Scan for the cell matching the given text and deliver its (X, Y) coordinate at center. 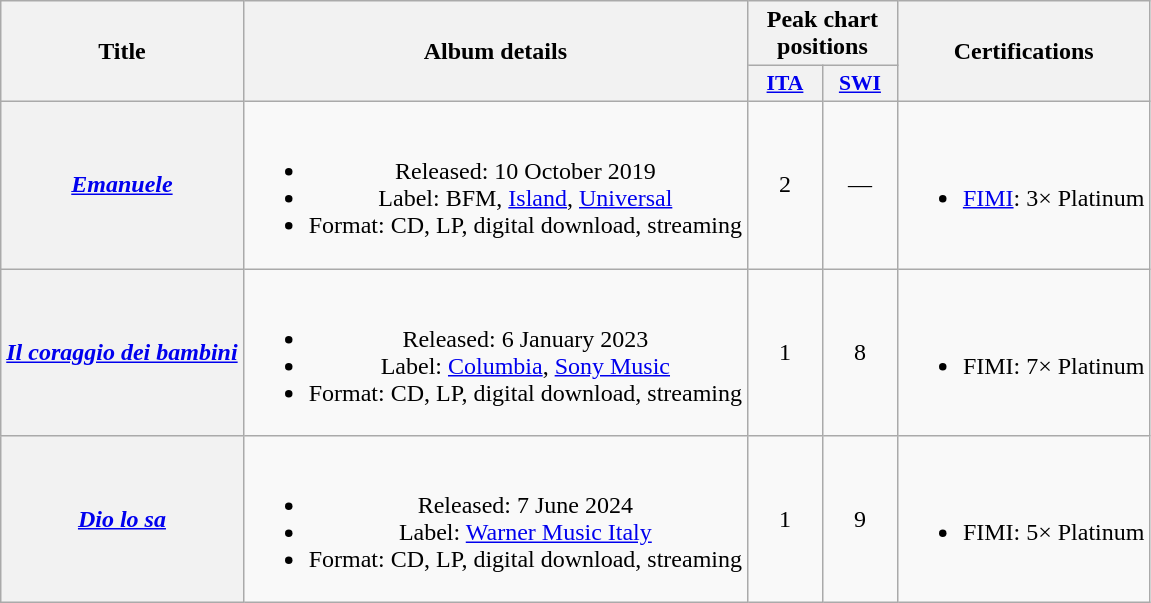
8 (860, 352)
Dio lo sa (122, 520)
SWI (860, 84)
Title (122, 52)
Il coraggio dei bambini (122, 352)
FIMI: 3× Platinum (1024, 184)
FIMI: 5× Platinum (1024, 520)
Certifications (1024, 52)
— (860, 184)
Released: 7 June 2024Label: Warner Music ItalyFormat: CD, LP, digital download, streaming (495, 520)
Album details (495, 52)
Emanuele (122, 184)
9 (860, 520)
Released: 6 January 2023Label: Columbia, Sony MusicFormat: CD, LP, digital download, streaming (495, 352)
Peak chart positions (823, 34)
Released: 10 October 2019Label: BFM, Island, UniversalFormat: CD, LP, digital download, streaming (495, 184)
ITA (786, 84)
2 (786, 184)
FIMI: 7× Platinum (1024, 352)
